For the text-containing cell, return its midpoint in [X, Y] coordinate format. 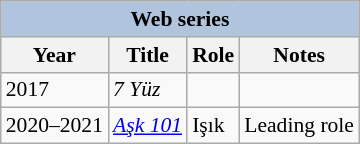
Year [54, 55]
7 Yüz [148, 90]
Aşk 101 [148, 126]
2020–2021 [54, 126]
Notes [299, 55]
Leading role [299, 126]
Web series [180, 19]
Işık [213, 126]
Role [213, 55]
2017 [54, 90]
Title [148, 55]
